Detect which cell encompasses the target text, then output its (x, y) center coordinate. 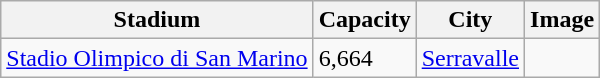
6,664 (364, 58)
Capacity (364, 20)
Serravalle (470, 58)
City (470, 20)
Image (562, 20)
Stadio Olimpico di San Marino (157, 58)
Stadium (157, 20)
